Return (X, Y) of the center of cell containing provided text 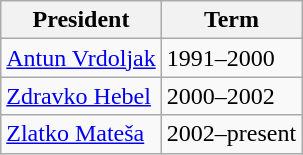
2000–2002 (231, 96)
Zlatko Mateša (81, 134)
2002–present (231, 134)
Term (231, 20)
President (81, 20)
1991–2000 (231, 58)
Zdravko Hebel (81, 96)
Antun Vrdoljak (81, 58)
